Search for the cell housing the specified text and yield its [X, Y] center coordinate. 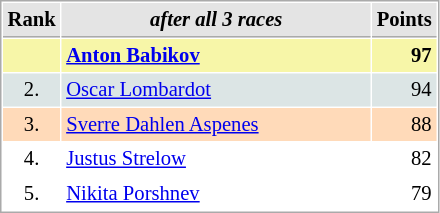
2. [32, 90]
Sverre Dahlen Aspenes [216, 124]
5. [32, 194]
Justus Strelow [216, 158]
Rank [32, 20]
Points [404, 20]
after all 3 races [216, 20]
82 [404, 158]
4. [32, 158]
88 [404, 124]
Nikita Porshnev [216, 194]
97 [404, 56]
Anton Babikov [216, 56]
94 [404, 90]
Oscar Lombardot [216, 90]
79 [404, 194]
3. [32, 124]
